Locate the cell with the specified text and output its [x, y] center coordinate. 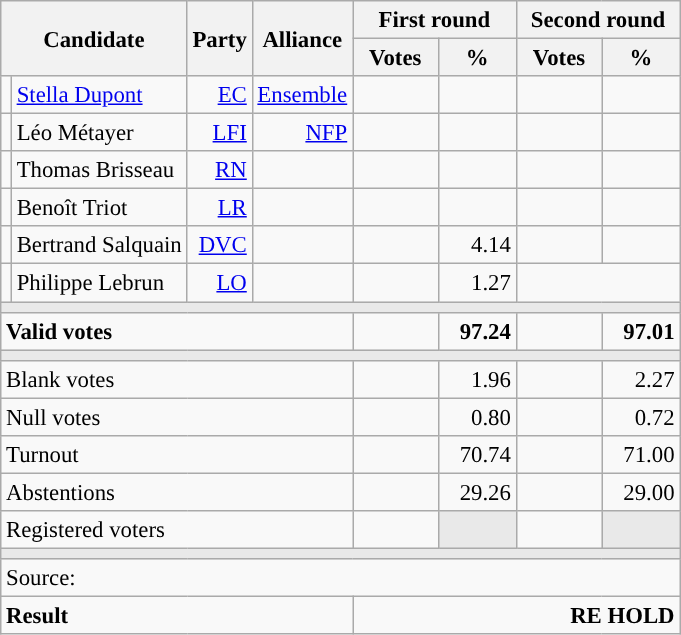
Thomas Brisseau [99, 170]
Abstentions [177, 492]
2.27 [641, 379]
Party [220, 38]
71.00 [641, 455]
Léo Métayer [99, 133]
LR [220, 208]
Stella Dupont [99, 95]
70.74 [477, 455]
Valid votes [177, 331]
Registered voters [177, 530]
Benoît Triot [99, 208]
Philippe Lebrun [99, 283]
97.01 [641, 331]
Alliance [302, 38]
LFI [220, 133]
Null votes [177, 417]
Source: [340, 578]
First round [434, 20]
4.14 [477, 245]
NFP [302, 133]
97.24 [477, 331]
0.80 [477, 417]
0.72 [641, 417]
Blank votes [177, 379]
Bertrand Salquain [99, 245]
1.96 [477, 379]
DVC [220, 245]
Result [177, 616]
EC [220, 95]
29.00 [641, 492]
1.27 [477, 283]
LO [220, 283]
Turnout [177, 455]
RE HOLD [516, 616]
Candidate [94, 38]
RN [220, 170]
Ensemble [302, 95]
Second round [598, 20]
29.26 [477, 492]
